Scan for the cell matching the given text and deliver its (X, Y) coordinate at center. 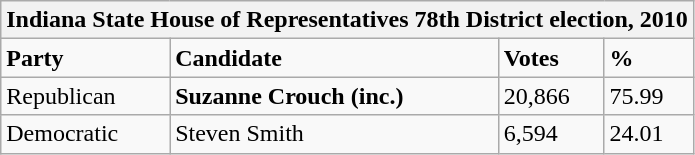
% (648, 58)
Suzanne Crouch (inc.) (334, 96)
20,866 (551, 96)
Party (86, 58)
Steven Smith (334, 134)
Democratic (86, 134)
Candidate (334, 58)
Indiana State House of Representatives 78th District election, 2010 (348, 20)
6,594 (551, 134)
Republican (86, 96)
24.01 (648, 134)
Votes (551, 58)
75.99 (648, 96)
